Detect which cell encompasses the target text, then output its (X, Y) center coordinate. 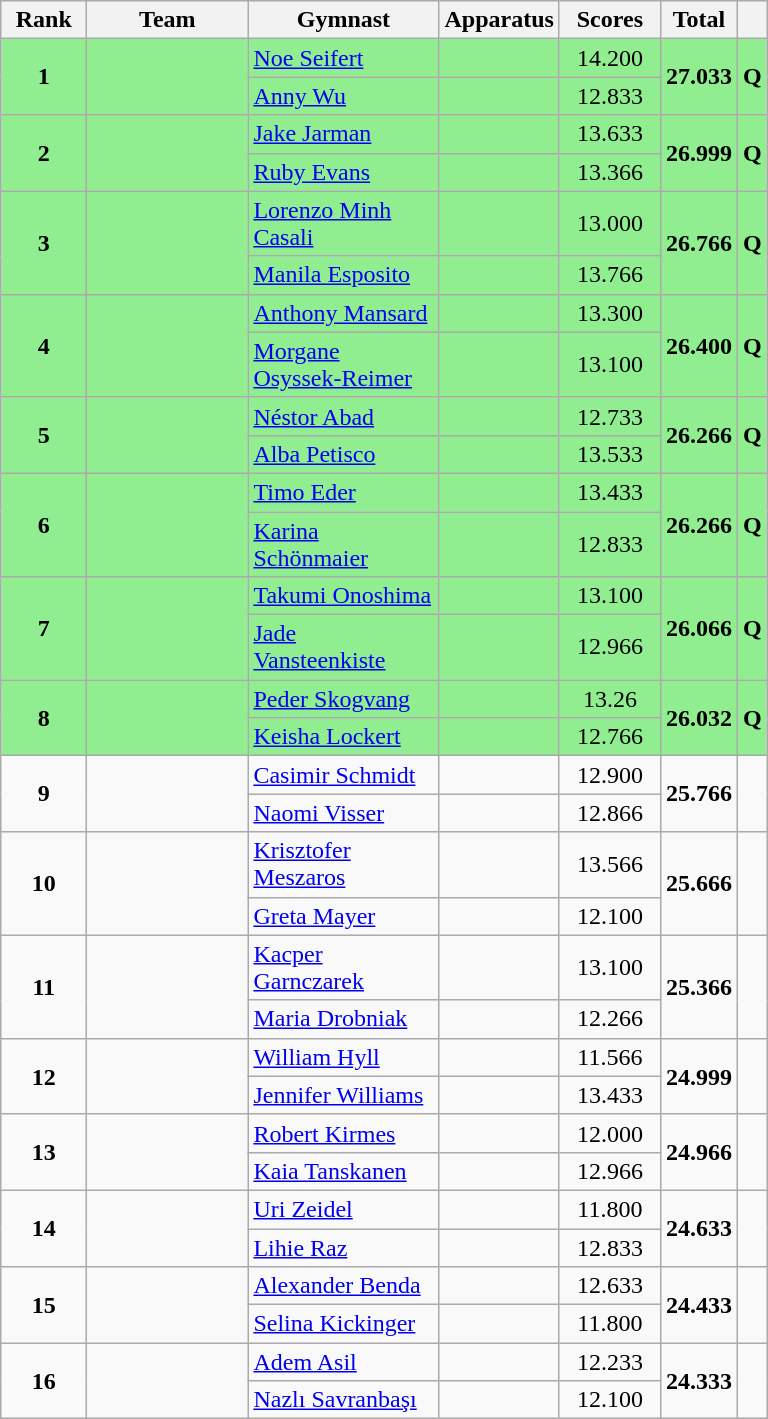
13.000 (610, 224)
12.000 (610, 1133)
26.999 (698, 153)
Lihie Raz (344, 1247)
Manila Esposito (344, 275)
Rank (44, 20)
Lorenzo Minh Casali (344, 224)
13.533 (610, 454)
26.400 (698, 346)
13.366 (610, 172)
Peder Skogvang (344, 699)
Alba Petisco (344, 454)
Robert Kirmes (344, 1133)
Jennifer Williams (344, 1095)
Alexander Benda (344, 1286)
12.633 (610, 1286)
12 (44, 1076)
Naomi Visser (344, 813)
12.233 (610, 1362)
26.032 (698, 718)
Maria Drobniak (344, 1019)
12.766 (610, 737)
Kacper Garnczarek (344, 968)
15 (44, 1305)
13.766 (610, 275)
9 (44, 794)
11.566 (610, 1057)
24.333 (698, 1381)
2 (44, 153)
Jade Vansteenkiste (344, 648)
13 (44, 1152)
Greta Mayer (344, 916)
6 (44, 524)
24.966 (698, 1152)
Uri Zeidel (344, 1209)
Noe Seifert (344, 58)
12.733 (610, 416)
24.433 (698, 1305)
Nazlı Savranbaşı (344, 1400)
11 (44, 986)
8 (44, 718)
13.633 (610, 134)
Team (168, 20)
12.900 (610, 775)
3 (44, 242)
Takumi Onoshima (344, 596)
Jake Jarman (344, 134)
Morgane Osyssek-Reimer (344, 364)
13.566 (610, 864)
Krisztofer Meszaros (344, 864)
Keisha Lockert (344, 737)
Néstor Abad (344, 416)
Selina Kickinger (344, 1324)
26.766 (698, 242)
William Hyll (344, 1057)
14.200 (610, 58)
Apparatus (499, 20)
25.366 (698, 986)
Casimir Schmidt (344, 775)
Scores (610, 20)
1 (44, 77)
24.999 (698, 1076)
25.766 (698, 794)
Anthony Mansard (344, 313)
7 (44, 628)
Timo Eder (344, 492)
5 (44, 435)
13.26 (610, 699)
12.266 (610, 1019)
25.666 (698, 884)
Kaia Tanskanen (344, 1171)
24.633 (698, 1228)
Karina Schönmaier (344, 544)
14 (44, 1228)
4 (44, 346)
Anny Wu (344, 96)
Adem Asil (344, 1362)
16 (44, 1381)
27.033 (698, 77)
13.300 (610, 313)
Total (698, 20)
10 (44, 884)
Gymnast (344, 20)
26.066 (698, 628)
12.866 (610, 813)
Ruby Evans (344, 172)
